From the cell containing the given text, extract its center point as [x, y] coordinate. 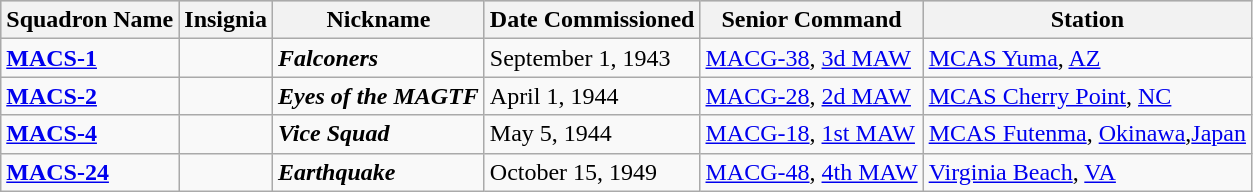
Eyes of the MAGTF [379, 96]
Nickname [379, 20]
Senior Command [812, 20]
Insignia [226, 20]
October 15, 1949 [592, 172]
MACG-38, 3d MAW [812, 58]
MACS-24 [90, 172]
MCAS Futenma, Okinawa,Japan [1087, 134]
MACS-2 [90, 96]
Date Commissioned [592, 20]
MACS-1 [90, 58]
Station [1087, 20]
May 5, 1944 [592, 134]
MACG-28, 2d MAW [812, 96]
MCAS Yuma, AZ [1087, 58]
MACG-48, 4th MAW [812, 172]
Squadron Name [90, 20]
MCAS Cherry Point, NC [1087, 96]
Falconers [379, 58]
Earthquake [379, 172]
Virginia Beach, VA [1087, 172]
MACS-4 [90, 134]
September 1, 1943 [592, 58]
April 1, 1944 [592, 96]
Vice Squad [379, 134]
MACG-18, 1st MAW [812, 134]
